Determine the (x, y) coordinate at the center of the cell enclosing the given text.  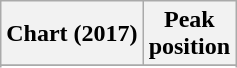
Chart (2017) (72, 34)
Peakposition (189, 34)
